Provide the [X, Y] coordinate of the cell's center where the given text is located.  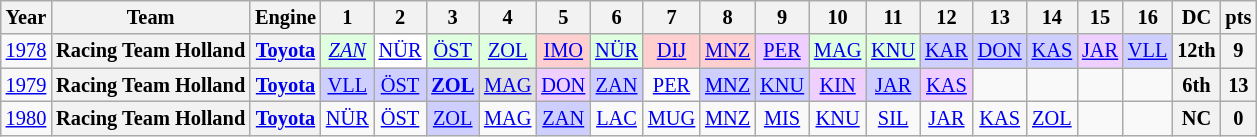
10 [838, 17]
MIS [782, 118]
7 [672, 17]
1978 [26, 51]
16 [1148, 17]
Year [26, 17]
KIN [838, 85]
14 [1052, 17]
MUG [672, 118]
1979 [26, 85]
6 [616, 17]
Engine [286, 17]
KAR [946, 51]
1 [348, 17]
8 [728, 17]
5 [563, 17]
2 [400, 17]
15 [1100, 17]
12 [946, 17]
0 [1239, 118]
DIJ [672, 51]
1980 [26, 118]
3 [452, 17]
pts [1239, 17]
DC [1196, 17]
SIL [893, 118]
4 [508, 17]
11 [893, 17]
12th [1196, 51]
6th [1196, 85]
IMO [563, 51]
LAC [616, 118]
NC [1196, 118]
Team [150, 17]
